Output the (x, y) coordinate of the center of the cell containing the given text.  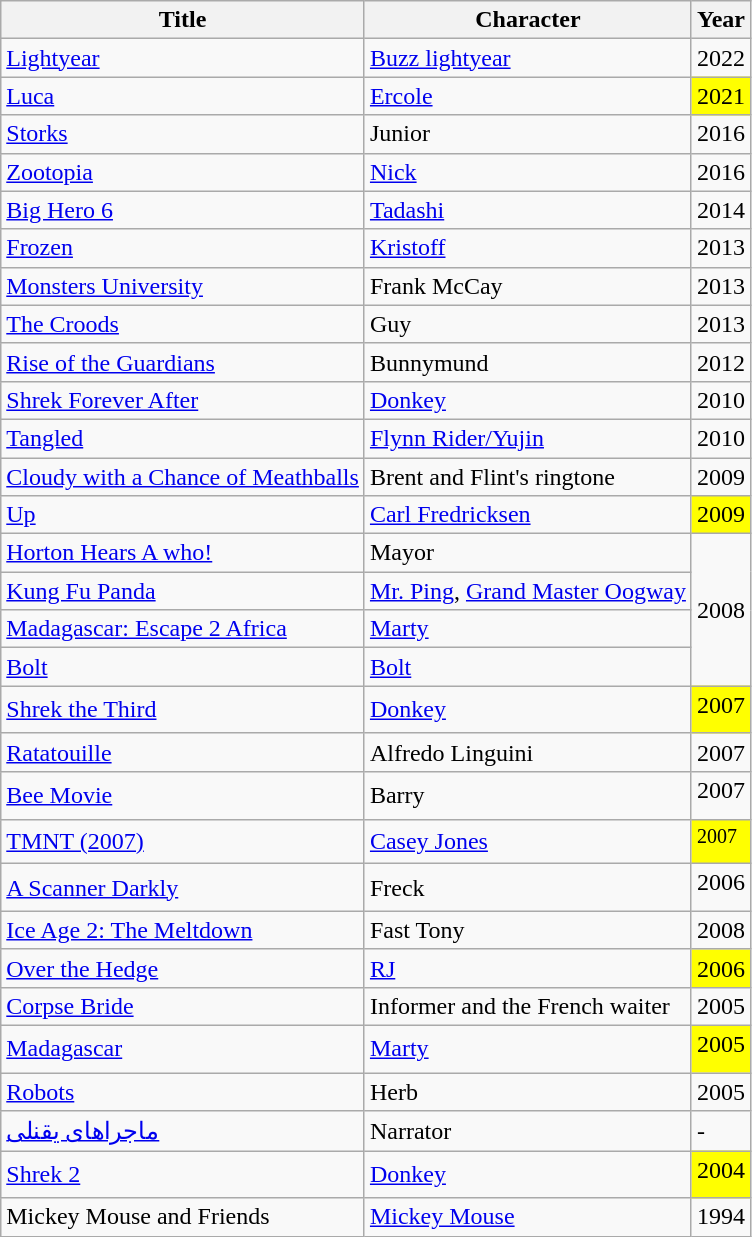
Casey Jones (528, 842)
Cloudy with a Chance of Meathballs (183, 477)
Narrator (528, 1131)
Freck (528, 888)
Rise of the Guardians (183, 362)
Up (183, 515)
Alfredo Linguini (528, 752)
2021 (720, 96)
Carl Fredricksen (528, 515)
Buzz lightyear (528, 58)
The Croods (183, 324)
Madagascar (183, 1049)
Ercole (528, 96)
Shrek 2 (183, 1175)
A Scanner Darkly (183, 888)
Luca (183, 96)
2014 (720, 210)
Shrek the Third (183, 710)
1994 (720, 1217)
Frozen (183, 248)
Over the Hedge (183, 968)
- (720, 1131)
RJ (528, 968)
Guy (528, 324)
Kristoff (528, 248)
Robots (183, 1092)
Mickey Mouse and Friends (183, 1217)
Storks (183, 134)
Kung Fu Panda (183, 591)
Frank McCay (528, 286)
Mickey Mouse (528, 1217)
Bee Movie (183, 795)
Fast Tony (528, 930)
Zootopia (183, 172)
Ratatouille (183, 752)
Horton Hears A who! (183, 553)
ماجراهای یقنلی (183, 1131)
TMNT (2007) (183, 842)
Mayor (528, 553)
Junior (528, 134)
Monsters University (183, 286)
Informer and the French waiter (528, 1006)
Mr. Ping, Grand Master Oogway (528, 591)
Corpse Bride (183, 1006)
Bunnymund (528, 362)
2012 (720, 362)
Lightyear (183, 58)
Shrek Forever After (183, 400)
Herb (528, 1092)
Big Hero 6 (183, 210)
Year (720, 20)
Tadashi (528, 210)
Title (183, 20)
Nick (528, 172)
2004 (720, 1175)
Barry (528, 795)
Madagascar: Escape 2 Africa (183, 629)
Flynn Rider/Yujin (528, 438)
Tangled (183, 438)
Brent and Flint's ringtone (528, 477)
2022 (720, 58)
Character (528, 20)
Ice Age 2: The Meltdown (183, 930)
